Search for the cell housing the specified text and yield its [x, y] center coordinate. 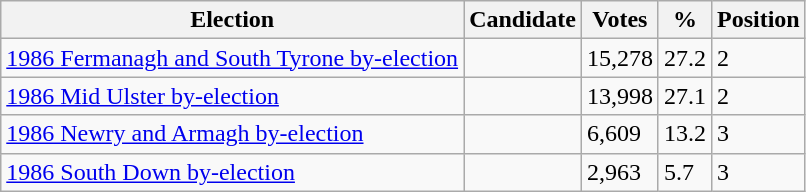
% [684, 20]
1986 Mid Ulster by-election [232, 96]
Position [758, 20]
Election [232, 20]
2,963 [620, 172]
27.2 [684, 58]
13,998 [620, 96]
1986 South Down by-election [232, 172]
27.1 [684, 96]
Votes [620, 20]
1986 Fermanagh and South Tyrone by-election [232, 58]
1986 Newry and Armagh by-election [232, 134]
13.2 [684, 134]
Candidate [523, 20]
15,278 [620, 58]
5.7 [684, 172]
6,609 [620, 134]
